Search for the cell housing the specified text and yield its (X, Y) center coordinate. 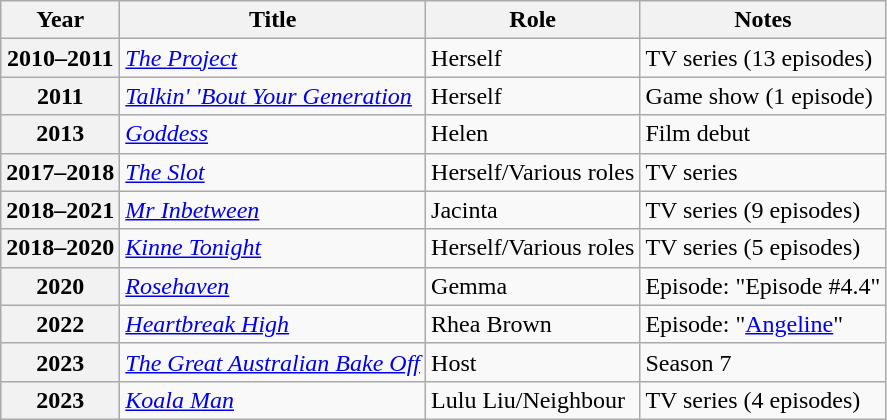
2018–2021 (60, 210)
2018–2020 (60, 248)
2013 (60, 134)
TV series (4 episodes) (763, 400)
The Project (273, 58)
Gemma (533, 286)
Kinne Tonight (273, 248)
Season 7 (763, 362)
2017–2018 (60, 172)
Rhea Brown (533, 324)
2020 (60, 286)
Year (60, 20)
The Great Australian Bake Off (273, 362)
Rosehaven (273, 286)
Host (533, 362)
2010–2011 (60, 58)
Goddess (273, 134)
Jacinta (533, 210)
TV series (9 episodes) (763, 210)
Helen (533, 134)
Talkin' 'Bout Your Generation (273, 96)
2011 (60, 96)
Episode: "Episode #4.4" (763, 286)
2022 (60, 324)
Koala Man (273, 400)
Heartbreak High (273, 324)
TV series (13 episodes) (763, 58)
TV series (763, 172)
Notes (763, 20)
TV series (5 episodes) (763, 248)
Title (273, 20)
Role (533, 20)
The Slot (273, 172)
Lulu Liu/Neighbour (533, 400)
Mr Inbetween (273, 210)
Game show (1 episode) (763, 96)
Episode: "Angeline" (763, 324)
Film debut (763, 134)
